Search for the cell housing the specified text and yield its (X, Y) center coordinate. 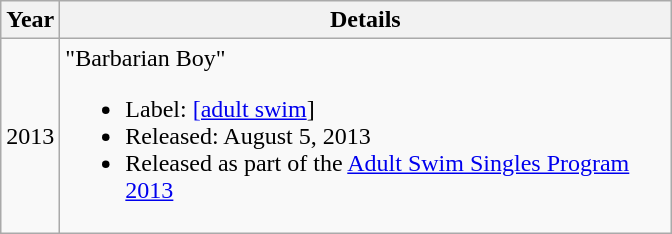
"Barbarian Boy"Label: [adult swim]Released: August 5, 2013Released as part of the Adult Swim Singles Program 2013 (366, 136)
Year (30, 20)
2013 (30, 136)
Details (366, 20)
